Extract the [X, Y] coordinate from the center of the cell holding the provided text.  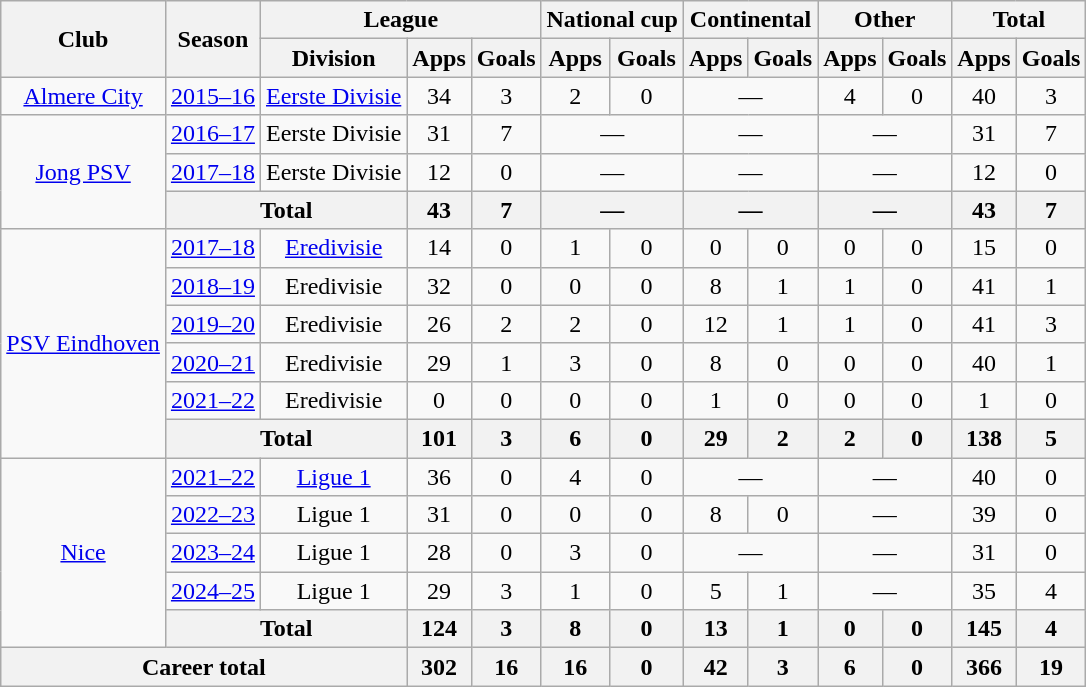
2015–16 [212, 96]
Nice [84, 553]
2019–20 [212, 324]
15 [984, 248]
26 [439, 324]
2024–25 [212, 591]
13 [715, 629]
14 [439, 248]
42 [715, 667]
32 [439, 286]
Other [885, 20]
National cup [612, 20]
Almere City [84, 96]
2018–19 [212, 286]
138 [984, 438]
124 [439, 629]
PSV Eindhoven [84, 343]
36 [439, 477]
2020–21 [212, 362]
Season [212, 39]
28 [439, 553]
19 [1051, 667]
366 [984, 667]
101 [439, 438]
35 [984, 591]
Club [84, 39]
2022–23 [212, 515]
2023–24 [212, 553]
Division [333, 58]
302 [439, 667]
2016–17 [212, 134]
39 [984, 515]
Career total [204, 667]
Jong PSV [84, 172]
34 [439, 96]
League [400, 20]
145 [984, 629]
Continental [750, 20]
